Search for the cell housing the specified text and yield its [x, y] center coordinate. 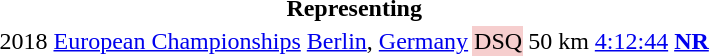
DSQ [498, 41]
50 km [559, 41]
4:12:44 NR [652, 41]
Berlin, Germany [387, 41]
European Championships [177, 41]
